Return the [x, y] coordinate for the center point of the cell that contains the specified text.  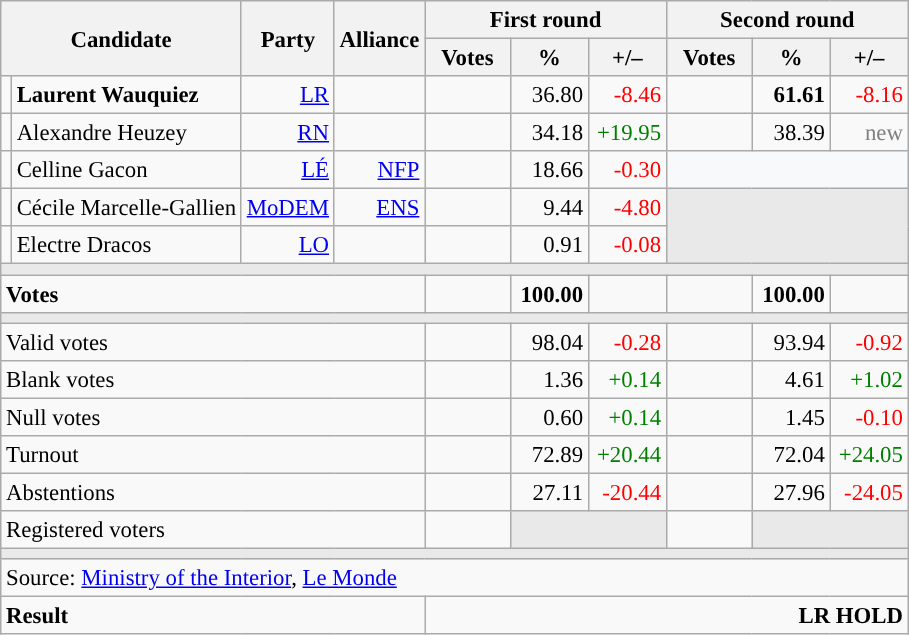
Registered voters [213, 530]
Abstentions [213, 492]
18.66 [549, 170]
LO [288, 245]
-0.28 [627, 342]
LR [288, 95]
0.91 [549, 245]
Turnout [213, 455]
Electre Dracos [126, 245]
LÉ [288, 170]
Source: Ministry of the Interior, Le Monde [454, 578]
72.89 [549, 455]
Party [288, 38]
-24.05 [869, 492]
-0.92 [869, 342]
Laurent Wauquiez [126, 95]
+1.02 [869, 379]
36.80 [549, 95]
61.61 [791, 95]
1.45 [791, 417]
Result [213, 616]
-8.46 [627, 95]
MoDEM [288, 208]
-8.16 [869, 95]
RN [288, 133]
LR HOLD [667, 616]
38.39 [791, 133]
Blank votes [213, 379]
Null votes [213, 417]
First round [546, 20]
72.04 [791, 455]
Candidate [122, 38]
4.61 [791, 379]
-0.08 [627, 245]
Second round [787, 20]
NFP [379, 170]
-0.10 [869, 417]
ENS [379, 208]
93.94 [791, 342]
34.18 [549, 133]
+24.05 [869, 455]
Cécile Marcelle-Gallien [126, 208]
27.96 [791, 492]
new [869, 133]
27.11 [549, 492]
0.60 [549, 417]
+20.44 [627, 455]
-20.44 [627, 492]
-4.80 [627, 208]
98.04 [549, 342]
1.36 [549, 379]
9.44 [549, 208]
Alexandre Heuzey [126, 133]
Alliance [379, 38]
Celline Gacon [126, 170]
-0.30 [627, 170]
+19.95 [627, 133]
Valid votes [213, 342]
